Locate the cell with the specified text and output its [x, y] center coordinate. 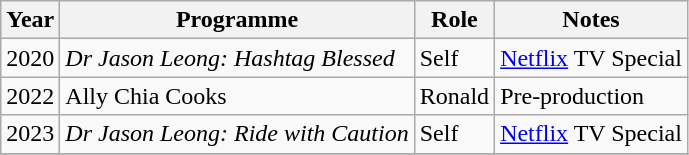
Ally Chia Cooks [237, 96]
Dr Jason Leong: Hashtag Blessed [237, 58]
2020 [30, 58]
Programme [237, 20]
Role [454, 20]
2023 [30, 134]
Year [30, 20]
Pre-production [592, 96]
2022 [30, 96]
Notes [592, 20]
Dr Jason Leong: Ride with Caution [237, 134]
Ronald [454, 96]
